From the cell containing the given text, extract its center point as [X, Y] coordinate. 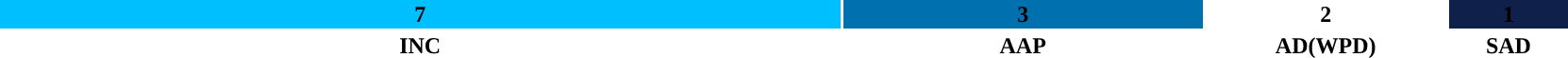
1 [1508, 14]
3 [1023, 14]
7 [420, 14]
2 [1326, 14]
